Identify which cell holds the provided text, then report its (x, y) central coordinate. 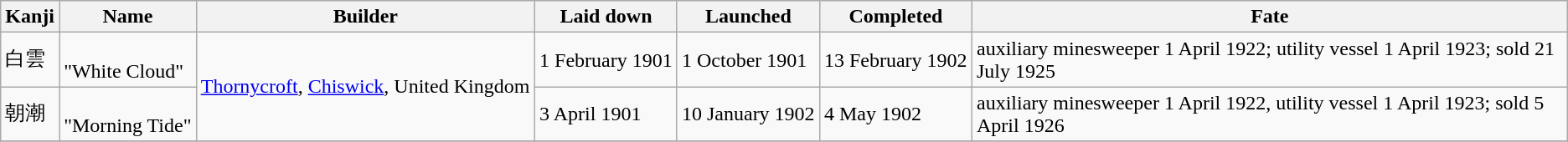
白雲 (30, 60)
Launched (748, 17)
auxiliary minesweeper 1 April 1922; utility vessel 1 April 1923; sold 21 July 1925 (1270, 60)
Builder (365, 17)
13 February 1902 (895, 60)
"White Cloud" (128, 60)
Laid down (606, 17)
auxiliary minesweeper 1 April 1922, utility vessel 1 April 1923; sold 5 April 1926 (1270, 114)
1 February 1901 (606, 60)
Kanji (30, 17)
Name (128, 17)
Completed (895, 17)
Fate (1270, 17)
1 October 1901 (748, 60)
10 January 1902 (748, 114)
"Morning Tide" (128, 114)
4 May 1902 (895, 114)
Thornycroft, Chiswick, United Kingdom (365, 87)
3 April 1901 (606, 114)
朝潮 (30, 114)
